Provide the (x, y) coordinate of the cell's center where the given text is located.  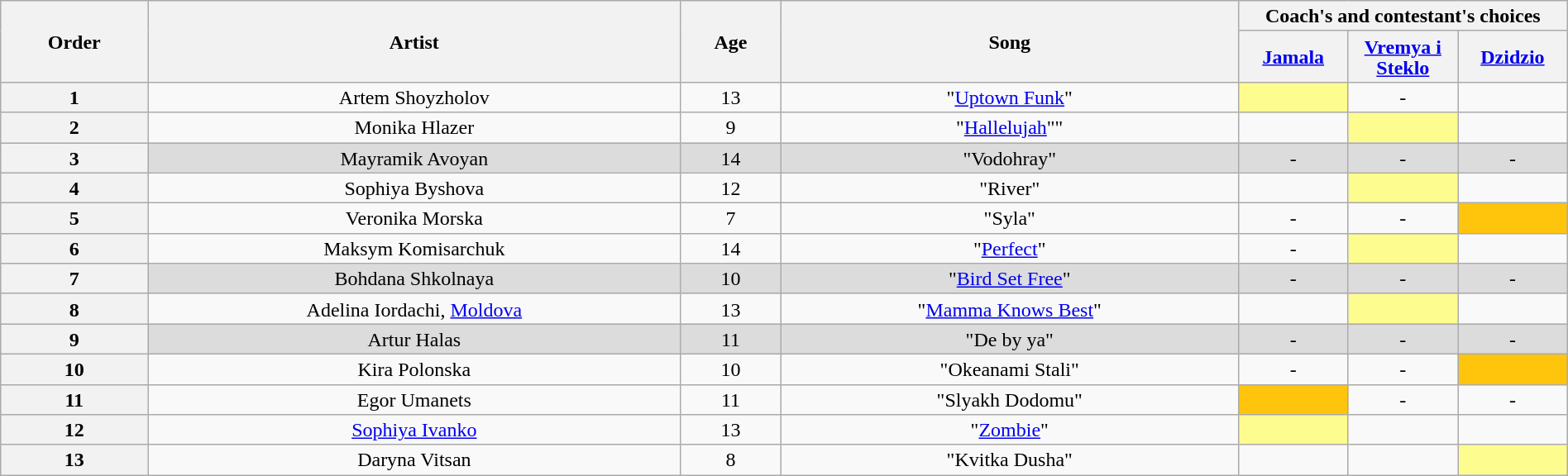
Mayramik Avoyan (414, 157)
"Bird Set Free" (1009, 279)
"River" (1009, 188)
"Okeanami Stali" (1009, 369)
Adelina Iordachi, Moldova (414, 309)
"Kvitka Dusha" (1009, 459)
Egor Umanets (414, 400)
Song (1009, 41)
Kira Polonska (414, 369)
Sophiya Byshova (414, 188)
Artem Shoyzholov (414, 98)
Jamala (1293, 56)
Daryna Vitsan (414, 459)
1 (74, 98)
3 (74, 157)
Artist (414, 41)
4 (74, 188)
Artur Halas (414, 339)
6 (74, 248)
"Perfect" (1009, 248)
Veronika Morska (414, 218)
Bohdana Shkolnaya (414, 279)
"Zombie" (1009, 430)
"De by ya" (1009, 339)
"Uptown Funk" (1009, 98)
"Vodohray" (1009, 157)
"Mamma Knows Best" (1009, 309)
5 (74, 218)
Monika Hlazer (414, 127)
Sophiya Ivanko (414, 430)
Vremya i Steklo (1403, 56)
Order (74, 41)
Age (731, 41)
"Syla" (1009, 218)
"Hallelujah"" (1009, 127)
Dzidzio (1513, 56)
Coach's and contestant's choices (1403, 17)
2 (74, 127)
"Slyakh Dodomu" (1009, 400)
Maksym Komisarchuk (414, 248)
